Search for the cell housing the specified text and yield its [X, Y] center coordinate. 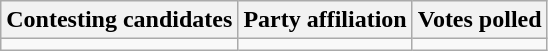
Contesting candidates [120, 20]
Party affiliation [325, 20]
Votes polled [480, 20]
